Detect which cell encompasses the target text, then output its [X, Y] center coordinate. 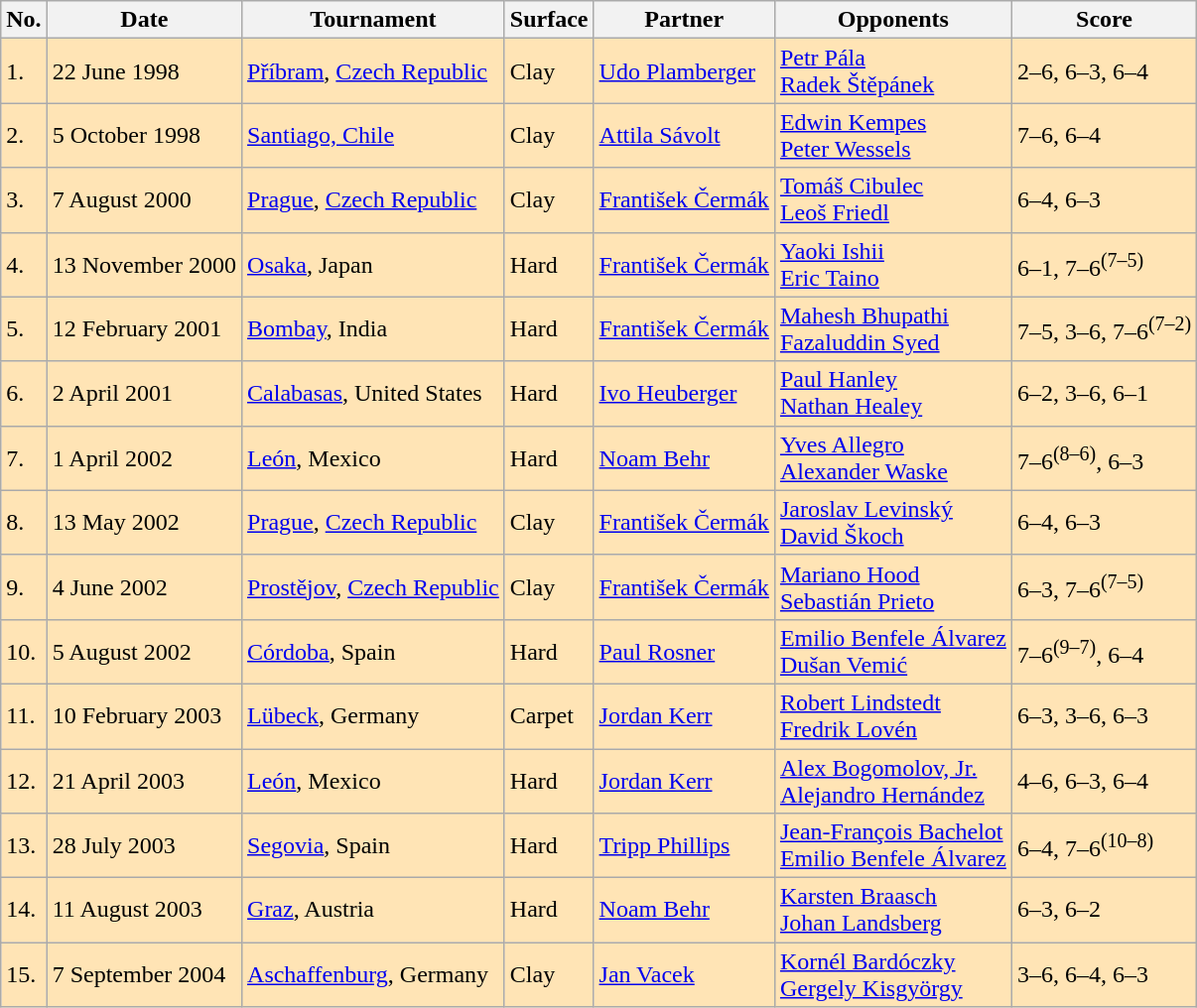
5 August 2002 [144, 651]
4–6, 6–3, 6–4 [1104, 780]
7–5, 3–6, 7–6(7–2) [1104, 329]
Udo Plamberger [684, 71]
Paul Rosner [684, 651]
10 February 2003 [144, 716]
6–3, 6–2 [1104, 911]
Tomáš Cibulec Leoš Friedl [893, 200]
10. [24, 651]
4. [24, 264]
Osaka, Japan [373, 264]
21 April 2003 [144, 780]
12 February 2001 [144, 329]
6–1, 7–6(7–5) [1104, 264]
Ivo Heuberger [684, 393]
3–6, 6–4, 6–3 [1104, 974]
Karsten Braasch Johan Landsberg [893, 911]
Mahesh Bhupathi Fazaluddin Syed [893, 329]
13. [24, 845]
Opponents [893, 20]
7 September 2004 [144, 974]
Jean-François Bachelot Emilio Benfele Álvarez [893, 845]
Mariano Hood Sebastián Prieto [893, 587]
Yves Allegro Alexander Waske [893, 458]
Jan Vacek [684, 974]
Tournament [373, 20]
Paul Hanley Nathan Healey [893, 393]
9. [24, 587]
Córdoba, Spain [373, 651]
Carpet [549, 716]
7–6(9–7), 6–4 [1104, 651]
Příbram, Czech Republic [373, 71]
Yaoki Ishii Eric Taino [893, 264]
Emilio Benfele Álvarez Dušan Vemić [893, 651]
5. [24, 329]
Surface [549, 20]
7–6, 6–4 [1104, 135]
Partner [684, 20]
13 November 2000 [144, 264]
Prostějov, Czech Republic [373, 587]
Jaroslav Levinský David Škoch [893, 522]
12. [24, 780]
Edwin Kempes Peter Wessels [893, 135]
1 April 2002 [144, 458]
Graz, Austria [373, 911]
14. [24, 911]
3. [24, 200]
Petr Pála Radek Štěpánek [893, 71]
Santiago, Chile [373, 135]
6–3, 3–6, 6–3 [1104, 716]
11. [24, 716]
7 August 2000 [144, 200]
7. [24, 458]
2 April 2001 [144, 393]
Bombay, India [373, 329]
15. [24, 974]
28 July 2003 [144, 845]
11 August 2003 [144, 911]
Robert Lindstedt Fredrik Lovén [893, 716]
6. [24, 393]
1. [24, 71]
2–6, 6–3, 6–4 [1104, 71]
6–3, 7–6(7–5) [1104, 587]
6–4, 7–6(10–8) [1104, 845]
Score [1104, 20]
Lübeck, Germany [373, 716]
13 May 2002 [144, 522]
5 October 1998 [144, 135]
Attila Sávolt [684, 135]
Kornél Bardóczky Gergely Kisgyörgy [893, 974]
22 June 1998 [144, 71]
Tripp Phillips [684, 845]
7–6(8–6), 6–3 [1104, 458]
2. [24, 135]
Alex Bogomolov, Jr. Alejandro Hernández [893, 780]
6–2, 3–6, 6–1 [1104, 393]
Segovia, Spain [373, 845]
8. [24, 522]
Calabasas, United States [373, 393]
Date [144, 20]
No. [24, 20]
4 June 2002 [144, 587]
Aschaffenburg, Germany [373, 974]
